Pinpoint the cell where the given text exists, returning its [X, Y] midpoint coordinate. 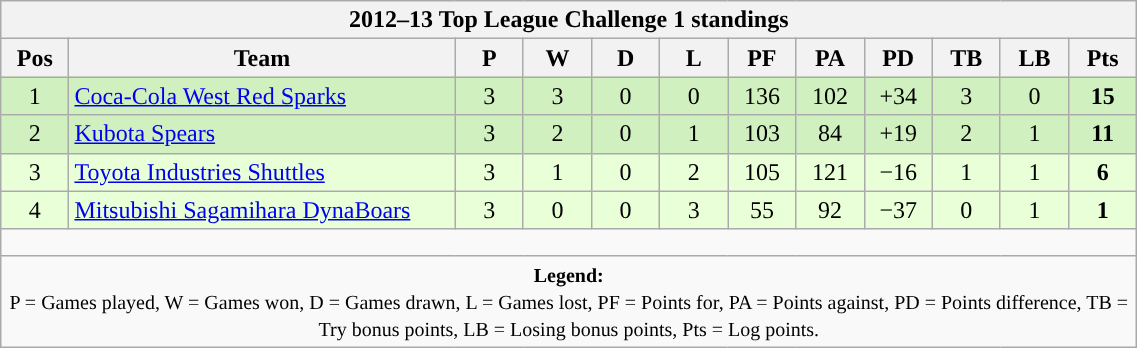
D [625, 58]
PF [762, 58]
4 [35, 210]
Toyota Industries Shuttles [262, 172]
+19 [898, 134]
−16 [898, 172]
Kubota Spears [262, 134]
LB [1034, 58]
92 [830, 210]
Coca-Cola West Red Sparks [262, 96]
103 [762, 134]
L [694, 58]
Mitsubishi Sagamihara DynaBoars [262, 210]
2012–13 Top League Challenge 1 standings [569, 20]
102 [830, 96]
TB [966, 58]
Pts [1103, 58]
55 [762, 210]
+34 [898, 96]
P [489, 58]
−37 [898, 210]
105 [762, 172]
11 [1103, 134]
136 [762, 96]
84 [830, 134]
Pos [35, 58]
Team [262, 58]
PA [830, 58]
PD [898, 58]
15 [1103, 96]
6 [1103, 172]
W [557, 58]
121 [830, 172]
